Output the (x, y) coordinate of the center of the cell containing the given text.  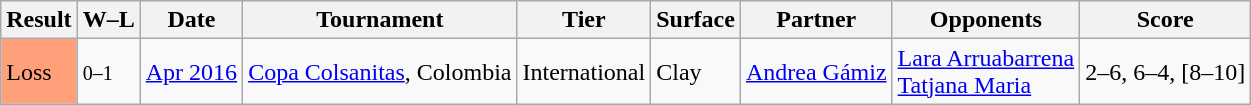
International (584, 72)
Lara Arruabarrena Tatjana Maria (986, 72)
Loss (39, 72)
Copa Colsanitas, Colombia (380, 72)
Score (1166, 20)
Result (39, 20)
Tournament (380, 20)
2–6, 6–4, [8–10] (1166, 72)
Partner (816, 20)
Opponents (986, 20)
Apr 2016 (191, 72)
W–L (108, 20)
Surface (696, 20)
Clay (696, 72)
Date (191, 20)
Tier (584, 20)
0–1 (108, 72)
Andrea Gámiz (816, 72)
